Determine the (X, Y) coordinate at the center of the cell enclosing the given text.  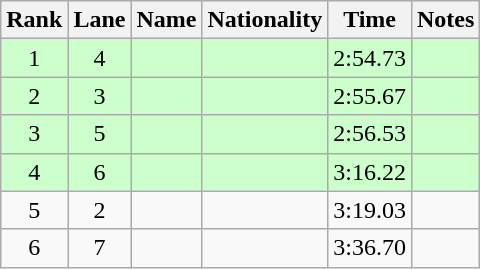
1 (34, 58)
Time (370, 20)
2:56.53 (370, 134)
Name (166, 20)
3:36.70 (370, 248)
Nationality (265, 20)
3:16.22 (370, 172)
2:54.73 (370, 58)
Rank (34, 20)
7 (100, 248)
Notes (445, 20)
2:55.67 (370, 96)
Lane (100, 20)
3:19.03 (370, 210)
